Determine the [X, Y] coordinate at the center of the cell enclosing the given text.  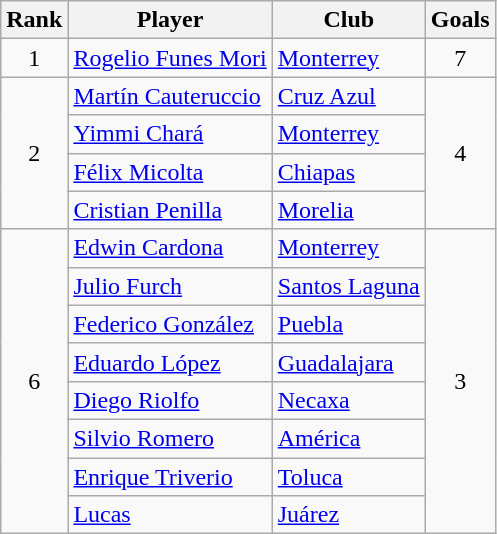
Goals [460, 20]
Rogelio Funes Mori [170, 58]
Puebla [348, 324]
Toluca [348, 477]
Enrique Triverio [170, 477]
Silvio Romero [170, 438]
Diego Riolfo [170, 400]
Santos Laguna [348, 286]
2 [34, 153]
Cruz Azul [348, 96]
Félix Micolta [170, 172]
Chiapas [348, 172]
Club [348, 20]
6 [34, 381]
Morelia [348, 210]
3 [460, 381]
Rank [34, 20]
Guadalajara [348, 362]
Federico González [170, 324]
1 [34, 58]
Lucas [170, 515]
Juárez [348, 515]
Necaxa [348, 400]
Edwin Cardona [170, 248]
Player [170, 20]
Yimmi Chará [170, 134]
4 [460, 153]
Cristian Penilla [170, 210]
Julio Furch [170, 286]
7 [460, 58]
América [348, 438]
Eduardo López [170, 362]
Martín Cauteruccio [170, 96]
